Determine the [X, Y] coordinate at the center of the cell enclosing the given text.  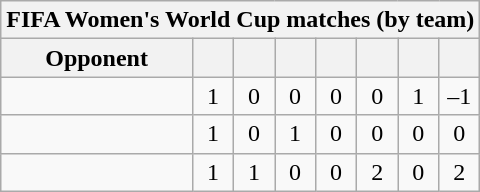
Opponent [97, 58]
–1 [460, 96]
FIFA Women's World Cup matches (by team) [240, 20]
